Identify which cell holds the provided text, then report its (X, Y) central coordinate. 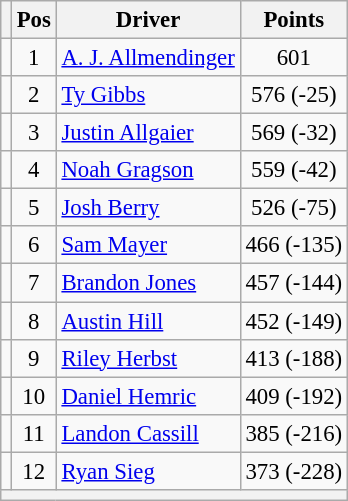
12 (34, 471)
11 (34, 433)
Brandon Jones (148, 283)
A. J. Allmendinger (148, 58)
385 (-216) (294, 433)
Sam Mayer (148, 245)
5 (34, 208)
Daniel Hemric (148, 396)
Pos (34, 20)
413 (-188) (294, 358)
Riley Herbst (148, 358)
559 (-42) (294, 170)
9 (34, 358)
Points (294, 20)
Landon Cassill (148, 433)
3 (34, 133)
576 (-25) (294, 95)
409 (-192) (294, 396)
373 (-228) (294, 471)
569 (-32) (294, 133)
Noah Gragson (148, 170)
Driver (148, 20)
6 (34, 245)
2 (34, 95)
466 (-135) (294, 245)
Justin Allgaier (148, 133)
10 (34, 396)
8 (34, 321)
1 (34, 58)
7 (34, 283)
526 (-75) (294, 208)
Austin Hill (148, 321)
Josh Berry (148, 208)
452 (-149) (294, 321)
Ty Gibbs (148, 95)
601 (294, 58)
4 (34, 170)
457 (-144) (294, 283)
Ryan Sieg (148, 471)
